Identify which cell holds the provided text, then report its [x, y] central coordinate. 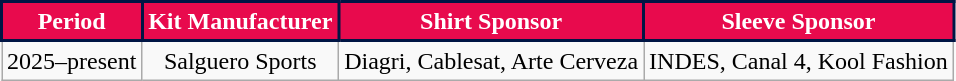
Sleeve Sponsor [799, 22]
INDES, Canal 4, Kool Fashion [799, 60]
Shirt Sponsor [492, 22]
Kit Manufacturer [240, 22]
Diagri, Cablesat, Arte Cerveza [492, 60]
Period [72, 22]
Salguero Sports [240, 60]
2025–present [72, 60]
